Scan for the cell matching the given text and deliver its [X, Y] coordinate at center. 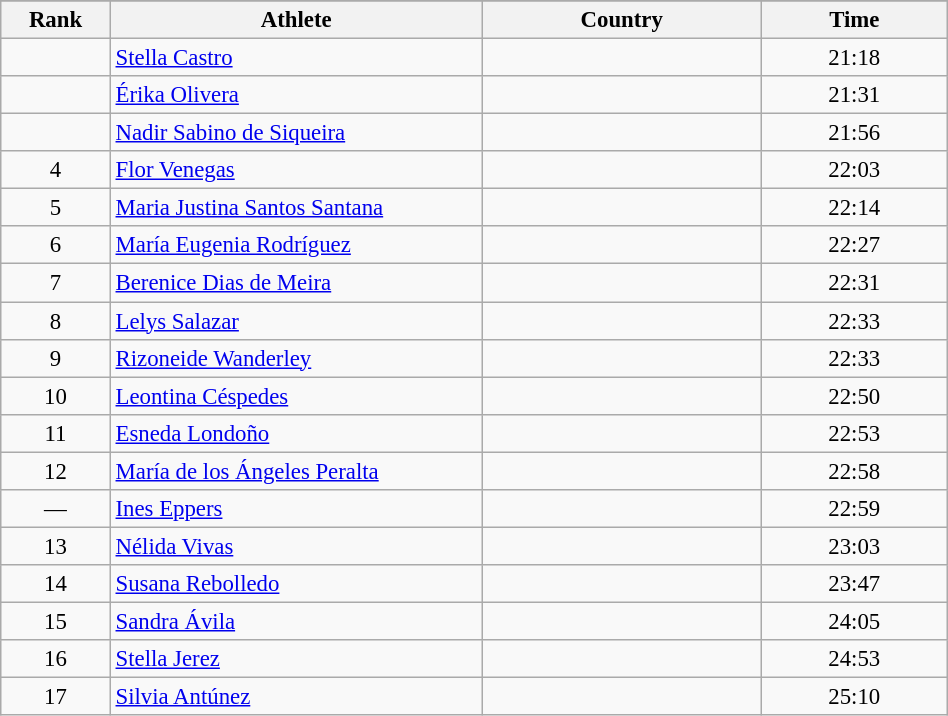
Stella Castro [296, 58]
Lelys Salazar [296, 321]
23:03 [854, 546]
5 [56, 208]
22:53 [854, 433]
Érika Olivera [296, 95]
22:03 [854, 170]
Stella Jerez [296, 659]
7 [56, 283]
17 [56, 697]
21:56 [854, 133]
4 [56, 170]
Esneda Londoño [296, 433]
22:59 [854, 509]
Country [622, 20]
Nadir Sabino de Siqueira [296, 133]
Athlete [296, 20]
23:47 [854, 584]
22:50 [854, 396]
Flor Venegas [296, 170]
14 [56, 584]
24:05 [854, 621]
María Eugenia Rodríguez [296, 245]
12 [56, 471]
Susana Rebolledo [296, 584]
Sandra Ávila [296, 621]
— [56, 509]
Berenice Dias de Meira [296, 283]
21:18 [854, 58]
11 [56, 433]
Rank [56, 20]
Time [854, 20]
13 [56, 546]
9 [56, 358]
15 [56, 621]
22:27 [854, 245]
6 [56, 245]
María de los Ángeles Peralta [296, 471]
Maria Justina Santos Santana [296, 208]
Leontina Céspedes [296, 396]
8 [56, 321]
10 [56, 396]
25:10 [854, 697]
Nélida Vivas [296, 546]
16 [56, 659]
Rizoneide Wanderley [296, 358]
24:53 [854, 659]
Silvia Antúnez [296, 697]
22:58 [854, 471]
Ines Eppers [296, 509]
22:14 [854, 208]
21:31 [854, 95]
22:31 [854, 283]
